Locate the cell with the specified text and output its (X, Y) center coordinate. 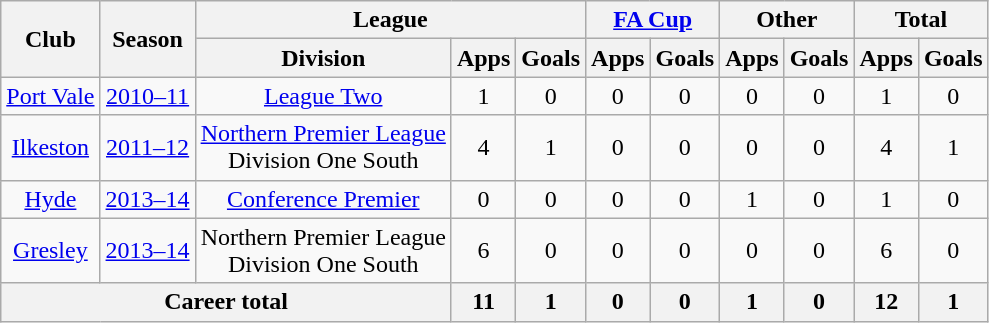
Other (787, 20)
Ilkeston (50, 148)
FA Cup (653, 20)
11 (483, 302)
Total (921, 20)
Conference Premier (323, 199)
Division (323, 58)
League (390, 20)
Club (50, 39)
Gresley (50, 250)
Season (148, 39)
Career total (226, 302)
12 (886, 302)
2011–12 (148, 148)
Port Vale (50, 96)
Hyde (50, 199)
League Two (323, 96)
2010–11 (148, 96)
